Output the [X, Y] coordinate of the center of the cell containing the given text.  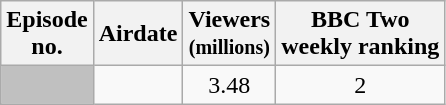
BBC Twoweekly ranking [360, 34]
Airdate [138, 34]
3.48 [230, 85]
Viewers(millions) [230, 34]
Episodeno. [47, 34]
2 [360, 85]
